Extract the [X, Y] coordinate from the center of the cell holding the provided text.  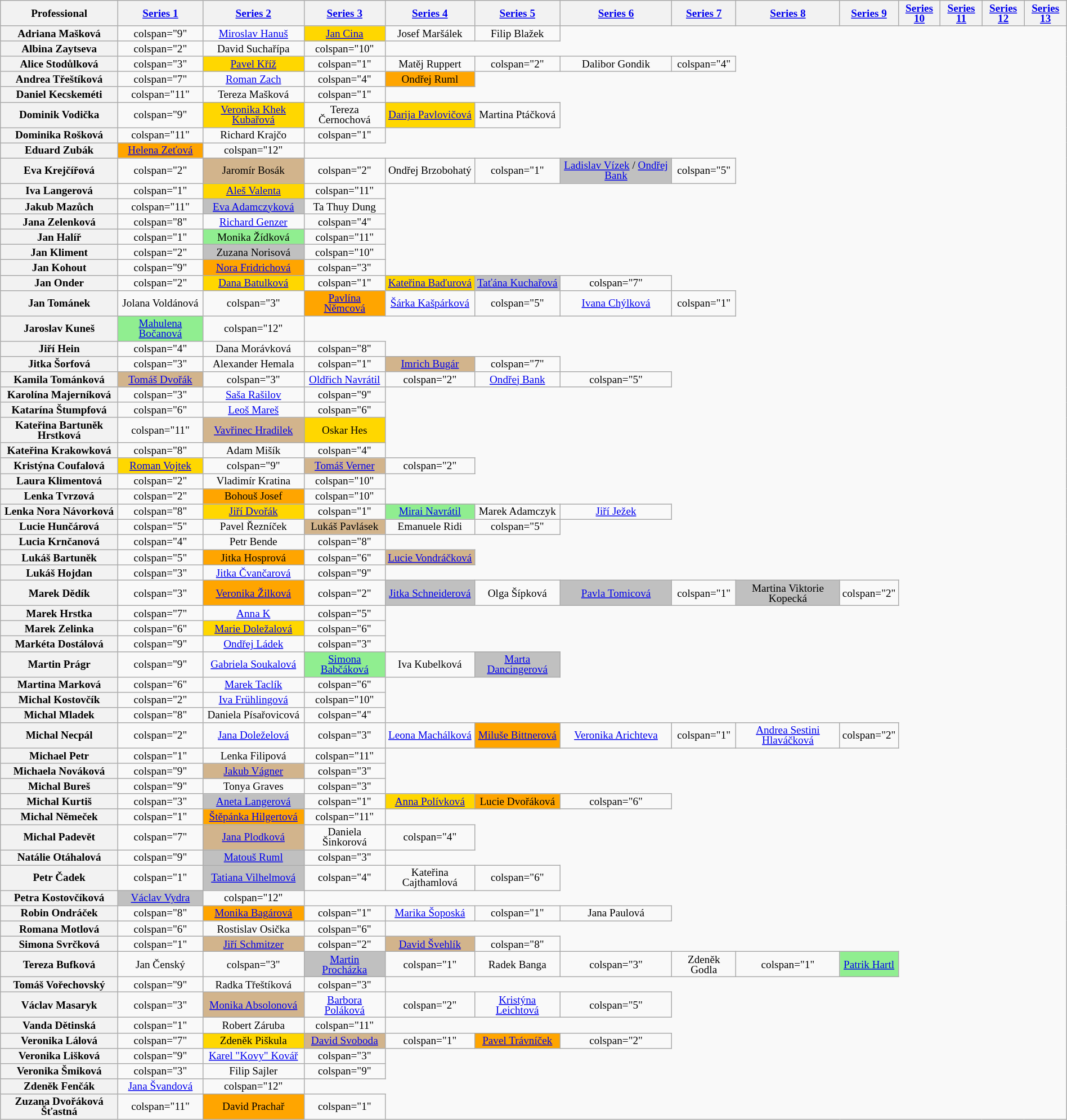
Series 10 [920, 14]
Šárka Kašpárková [430, 303]
Lukáš Bartuněk [60, 557]
Robin Ondráček [60, 914]
Jitka Schneiderová [430, 593]
Jitka Šorfová [60, 365]
Iva Frühlingová [253, 700]
Emanuele Ridi [430, 527]
Jaroslav Kuneš [60, 329]
Zdeněk Godla [704, 964]
Kateřina Krakowková [60, 450]
Karel "Kovy" Kovář [253, 1055]
Michal Padevět [60, 837]
Rostislav Osička [253, 928]
Lukáš Pavlásek [344, 527]
Zuzana Dvořáková Šťastná [60, 1107]
Kristýna Coufalová [60, 466]
Series 9 [869, 14]
Ladislav Vízek / Ondřej Bank [616, 171]
Series 11 [961, 14]
Pavlína Němcová [344, 303]
Pavla Tomicová [616, 593]
Martina Ptáčková [517, 115]
Martin Prágr [60, 664]
Bohouš Josef [253, 496]
Lukáš Hojdan [60, 573]
Vanda Dětinská [60, 1025]
Oldřich Navrátil [344, 379]
Michal Necpál [60, 736]
Dana Morávková [253, 349]
Series 1 [160, 14]
Vladimír Kratina [253, 482]
Darija Pavlovičová [430, 115]
Petr Čadek [60, 878]
Marika Šoposká [430, 914]
Matěj Ruppert [430, 64]
Josef Maršálek [430, 34]
Michaela Nováková [60, 771]
Veronika Žilková [253, 593]
Dominika Rošková [60, 135]
Jitka Hosprová [253, 557]
Jan Onder [60, 282]
Jaromír Bosák [253, 171]
Lenka Nora Návorková [60, 512]
Kateřina Baďurová [430, 282]
Gabriela Soukalová [253, 664]
Michal Němeček [60, 817]
Matouš Ruml [253, 857]
Series 6 [616, 14]
Dominik Vodička [60, 115]
Ondřej Ládek [253, 644]
Michal Kostovčík [60, 700]
Simona Babčáková [344, 664]
Zuzana Norisová [253, 252]
Eva Krejčířová [60, 171]
Marek Dědík [60, 593]
Jiří Schmitzer [253, 944]
Michal Kurtiš [60, 801]
Jan Tománek [60, 303]
Jiří Dvořák [253, 512]
Marek Adamczyk [517, 512]
Marta Dancingerová [517, 664]
Michal Mladek [60, 716]
Dana Batulková [253, 282]
Michal Bureš [60, 786]
Jan Kliment [60, 252]
Leoš Mareš [253, 410]
Pavel Řezníček [253, 527]
Filip Blažek [517, 34]
Iva Langerová [60, 191]
Pavel Kříž [253, 64]
Lucie Vondráčková [430, 557]
Veronika Arichteva [616, 736]
Roman Vojtek [160, 466]
Series 13 [1046, 14]
Pavel Trávníček [517, 1041]
Series 12 [1003, 14]
Dalibor Gondik [616, 64]
Jitka Čvančarová [253, 573]
Romana Motlová [60, 928]
Natálie Otáhalová [60, 857]
Karolína Majerníková [60, 395]
Václav Vydra [160, 898]
Jakub Vágner [253, 771]
Václav Masaryk [60, 1005]
Miluše Bittnerová [517, 736]
Jiří Ježek [616, 512]
Anna Polívková [430, 801]
Kristýna Leichtová [517, 1005]
Iva Kubelková [430, 664]
Ivana Chýlková [616, 303]
Zdeněk Fenčák [60, 1086]
Alice Stodůlková [60, 64]
Mirai Navrátil [430, 512]
Richard Genzer [253, 222]
Michael Petr [60, 756]
Martin Procházka [344, 964]
Martina Viktorie Kopecká [788, 593]
Monika Absolonová [253, 1005]
Ta Thuy Dung [344, 206]
Jana Švandová [160, 1086]
Simona Svrčková [60, 944]
Helena Zeťová [160, 151]
Jan Cina [344, 34]
Kamila Tománková [60, 379]
Tereza Mašková [253, 95]
Saša Rašilov [253, 395]
Eduard Zubák [60, 151]
David Suchařípa [253, 48]
Petra Kostovčíková [60, 898]
Jolana Voldánová [160, 303]
Filip Sajler [253, 1071]
Nora Fridrichová [253, 268]
Veronika Lálová [60, 1041]
Marek Taclík [253, 684]
Barbora Poláková [344, 1005]
Olga Šípková [517, 593]
Katarína Štumpfová [60, 410]
Series 8 [788, 14]
Mahulena Bočanová [160, 329]
Andrea Sestini Hlaváčková [788, 736]
Albina Zaytseva [60, 48]
Zdeněk Piškula [253, 1041]
Marek Zelinka [60, 629]
Series 7 [704, 14]
Andrea Třeštíková [60, 79]
Jakub Mazůch [60, 206]
Daniela Písařovicová [253, 716]
Robert Záruba [253, 1025]
Markéta Dostálová [60, 644]
Tereza Bufková [60, 964]
Richard Krajčo [253, 135]
Ondřej Bank [517, 379]
Jana Zelenková [60, 222]
Tonya Graves [253, 786]
Jana Plodková [253, 837]
Anna K [253, 613]
Leona Machálková [430, 736]
Aneta Langerová [253, 801]
Monika Žídková [253, 237]
Jana Paulová [616, 914]
Adriana Mašková [60, 34]
Jan Halíř [60, 237]
Kateřina Bartuněk Hrstková [60, 430]
Jana Doleželová [253, 736]
Alexander Hemala [253, 365]
Marek Hrstka [60, 613]
Aleš Valenta [253, 191]
Series 4 [430, 14]
Jiří Hein [60, 349]
Radek Banga [517, 964]
Imrich Bugár [430, 365]
Lucie Hunčárová [60, 527]
Jan Kohout [60, 268]
Veronika Šmiková [60, 1071]
Tatiana Vilhelmová [253, 878]
Taťána Kuchařová [517, 282]
Monika Bagárová [253, 914]
Veronika Khek Kubařová [253, 115]
Adam Mišík [253, 450]
Radka Třeštíková [253, 984]
Lucia Krnčanová [60, 542]
Oskar Hes [344, 430]
Jan Čenský [160, 964]
Vavřinec Hradilek [253, 430]
Ondřej Ruml [430, 79]
Veronika Lišková [60, 1055]
Martina Marková [60, 684]
Eva Adamczyková [253, 206]
Daniela Šinkorová [344, 837]
Lenka Tvrzová [60, 496]
Petr Bende [253, 542]
Tereza Černochová [344, 115]
Laura Klimentová [60, 482]
Patrik Hartl [869, 964]
Tomáš Vořechovský [60, 984]
Series 2 [253, 14]
Lenka Filipová [253, 756]
David Prachař [253, 1107]
Series 3 [344, 14]
Professional [60, 14]
Lucie Dvořáková [517, 801]
David Švehlík [430, 944]
Tomáš Verner [344, 466]
Roman Zach [253, 79]
Marie Doležalová [253, 629]
Tomáš Dvořák [160, 379]
Series 5 [517, 14]
David Svoboda [344, 1041]
Miroslav Hanuš [253, 34]
Kateřina Cajthamlová [430, 878]
Daniel Kecskeméti [60, 95]
Ondřej Brzobohatý [430, 171]
Štěpánka Hilgertová [253, 817]
